Search for the cell housing the specified text and yield its [x, y] center coordinate. 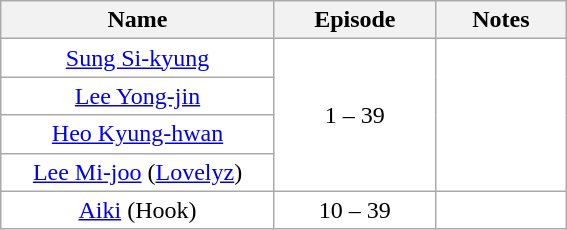
Heo Kyung-hwan [138, 134]
Lee Mi-joo (Lovelyz) [138, 172]
Notes [500, 20]
Name [138, 20]
Aiki (Hook) [138, 210]
Sung Si-kyung [138, 58]
Lee Yong-jin [138, 96]
1 – 39 [354, 115]
10 – 39 [354, 210]
Episode [354, 20]
